Return the (X, Y) coordinate for the center point of the cell that contains the specified text.  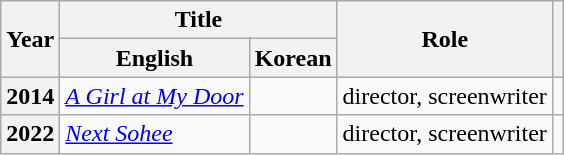
Title (198, 20)
Year (30, 39)
2022 (30, 134)
Next Sohee (154, 134)
Role (444, 39)
Korean (293, 58)
2014 (30, 96)
English (154, 58)
A Girl at My Door (154, 96)
